Pinpoint the cell where the given text exists, returning its (x, y) midpoint coordinate. 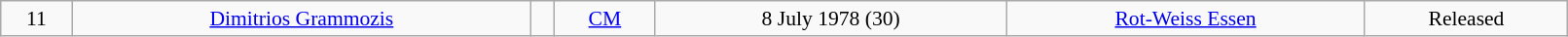
Rot-Weiss Essen (1185, 18)
Released (1466, 18)
8 July 1978 (30) (831, 18)
CM (605, 18)
Dimitrios Grammozis (302, 18)
11 (37, 18)
